Capture the cell that displays the provided text and extract its (x, y) central coordinate. 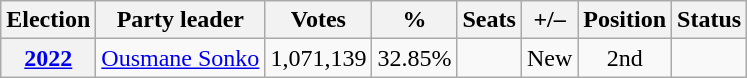
Votes (318, 20)
32.85% (414, 58)
Party leader (180, 20)
Ousmane Sonko (180, 58)
2nd (625, 58)
1,071,139 (318, 58)
Election (48, 20)
% (414, 20)
Position (625, 20)
Status (710, 20)
+/– (549, 20)
Seats (489, 20)
New (549, 58)
2022 (48, 58)
